Identify which cell holds the provided text, then report its (X, Y) central coordinate. 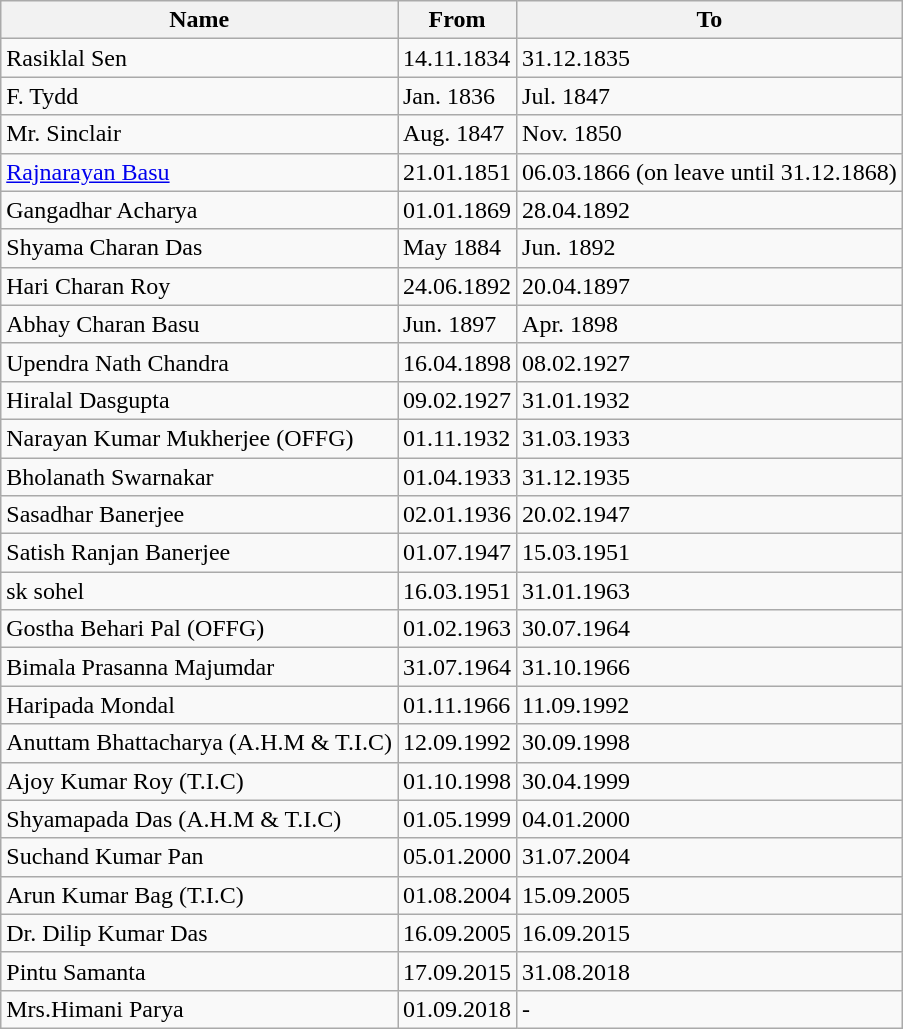
16.09.2015 (710, 933)
Shyamapada Das (A.H.M & T.I.C) (200, 819)
01.07.1947 (458, 553)
01.08.2004 (458, 895)
Mr. Sinclair (200, 134)
Anuttam Bhattacharya (A.H.M & T.I.C) (200, 743)
Gangadhar Acharya (200, 210)
31.01.1963 (710, 591)
30.04.1999 (710, 781)
Hiralal Dasgupta (200, 400)
31.01.1932 (710, 400)
09.02.1927 (458, 400)
Hari Charan Roy (200, 286)
20.02.1947 (710, 515)
Rajnarayan Basu (200, 172)
12.09.1992 (458, 743)
31.07.2004 (710, 857)
From (458, 20)
02.01.1936 (458, 515)
Jun. 1897 (458, 324)
Narayan Kumar Mukherjee (OFFG) (200, 438)
01.01.1869 (458, 210)
Apr. 1898 (710, 324)
Sasadhar Banerjee (200, 515)
01.10.1998 (458, 781)
16.03.1951 (458, 591)
31.08.2018 (710, 971)
24.06.1892 (458, 286)
Dr. Dilip Kumar Das (200, 933)
01.11.1932 (458, 438)
01.02.1963 (458, 629)
21.01.1851 (458, 172)
11.09.1992 (710, 705)
17.09.2015 (458, 971)
01.09.2018 (458, 1009)
Satish Ranjan Banerjee (200, 553)
Haripada Mondal (200, 705)
Suchand Kumar Pan (200, 857)
31.03.1933 (710, 438)
Jun. 1892 (710, 248)
15.09.2005 (710, 895)
08.02.1927 (710, 362)
- (710, 1009)
04.01.2000 (710, 819)
31.07.1964 (458, 667)
Bholanath Swarnakar (200, 477)
F. Tydd (200, 96)
To (710, 20)
05.01.2000 (458, 857)
31.10.1966 (710, 667)
16.09.2005 (458, 933)
01.04.1933 (458, 477)
Upendra Nath Chandra (200, 362)
31.12.1835 (710, 58)
Bimala Prasanna Majumdar (200, 667)
Ajoy Kumar Roy (T.I.C) (200, 781)
Jul. 1847 (710, 96)
14.11.1834 (458, 58)
Aug. 1847 (458, 134)
15.03.1951 (710, 553)
20.04.1897 (710, 286)
Name (200, 20)
Rasiklal Sen (200, 58)
Jan. 1836 (458, 96)
Pintu Samanta (200, 971)
Mrs.Himani Parya (200, 1009)
28.04.1892 (710, 210)
06.03.1866 (on leave until 31.12.1868) (710, 172)
Arun Kumar Bag (T.I.C) (200, 895)
Shyama Charan Das (200, 248)
30.07.1964 (710, 629)
01.05.1999 (458, 819)
sk sohel (200, 591)
01.11.1966 (458, 705)
Gostha Behari Pal (OFFG) (200, 629)
Abhay Charan Basu (200, 324)
16.04.1898 (458, 362)
31.12.1935 (710, 477)
May 1884 (458, 248)
30.09.1998 (710, 743)
Nov. 1850 (710, 134)
